Determine the (x, y) coordinate at the center of the cell enclosing the given text.  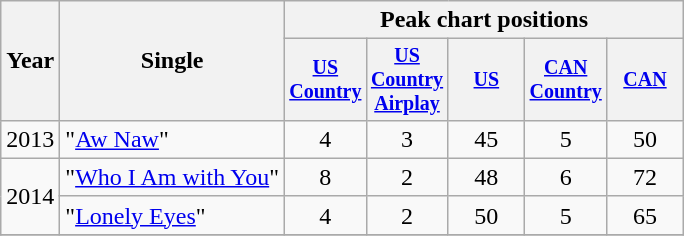
Year (30, 61)
US Country (326, 80)
"Who I Am with You" (172, 177)
US Country Airplay (407, 80)
"Lonely Eyes" (172, 215)
CAN Country (566, 80)
45 (486, 139)
48 (486, 177)
72 (646, 177)
"Aw Naw" (172, 139)
6 (566, 177)
Peak chart positions (484, 20)
65 (646, 215)
2014 (30, 196)
3 (407, 139)
2013 (30, 139)
8 (326, 177)
CAN (646, 80)
Single (172, 61)
US (486, 80)
